Return the (X, Y) coordinate for the center point of the cell that contains the specified text.  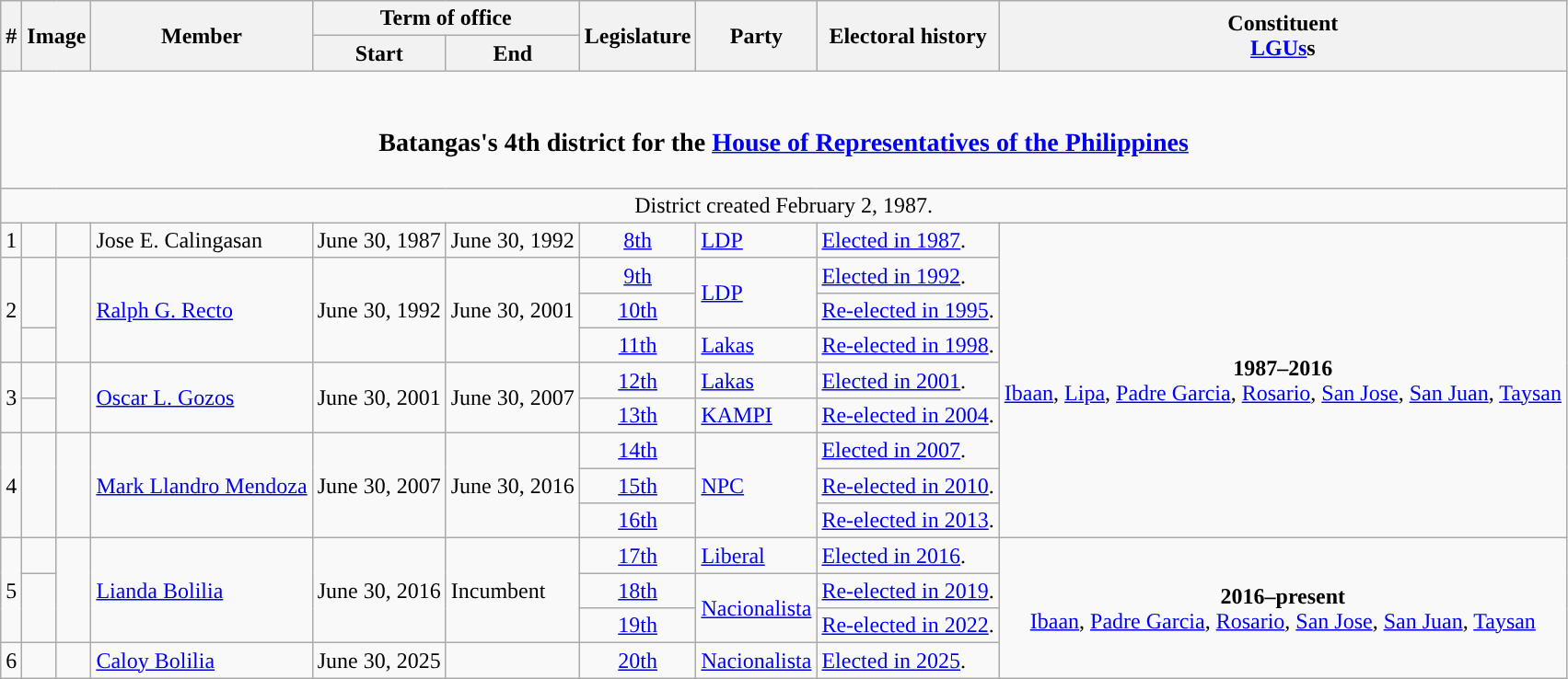
14th (637, 451)
Oscar L. Gozos (202, 397)
13th (637, 415)
19th (637, 626)
June 30, 2025 (379, 661)
17th (637, 556)
6 (11, 661)
Re-elected in 2013. (908, 521)
Ralph G. Recto (202, 310)
10th (637, 310)
8th (637, 240)
Elected in 2007. (908, 451)
9th (637, 275)
Re-elected in 2019. (908, 591)
11th (637, 345)
Elected in 1992. (908, 275)
12th (637, 380)
Incumbent (512, 591)
Elected in 2001. (908, 380)
ConstituentLGUss (1283, 36)
20th (637, 661)
16th (637, 521)
Member (202, 36)
3 (11, 397)
Re-elected in 2010. (908, 486)
Electoral history (908, 36)
# (11, 36)
Lianda Bolilia (202, 591)
18th (637, 591)
Legislature (637, 36)
Elected in 1987. (908, 240)
Start (379, 53)
End (512, 53)
Elected in 2016. (908, 556)
KAMPI (757, 415)
4 (11, 486)
Mark Llandro Mendoza (202, 486)
Liberal (757, 556)
Re-elected in 2004. (908, 415)
Image (57, 36)
District created February 2, 1987. (784, 205)
NPC (757, 486)
Re-elected in 2022. (908, 626)
June 30, 1987 (379, 240)
Caloy Bolilia (202, 661)
5 (11, 591)
1987–2016Ibaan, Lipa, Padre Garcia, Rosario, San Jose, San Juan, Taysan (1283, 381)
2 (11, 310)
Jose E. Calingasan (202, 240)
Party (757, 36)
Re-elected in 1998. (908, 345)
Re-elected in 1995. (908, 310)
Term of office (446, 18)
Batangas's 4th district for the House of Representatives of the Philippines (784, 129)
2016–presentIbaan, Padre Garcia, Rosario, San Jose, San Juan, Taysan (1283, 608)
Elected in 2025. (908, 661)
1 (11, 240)
15th (637, 486)
